For the text-containing cell, return its midpoint in [x, y] coordinate format. 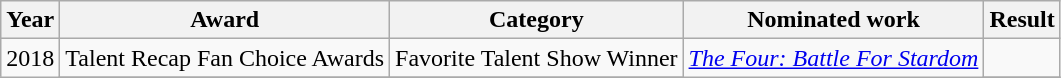
Talent Recap Fan Choice Awards [225, 58]
Favorite Talent Show Winner [536, 58]
2018 [30, 58]
Result [1022, 20]
Year [30, 20]
Nominated work [834, 20]
Category [536, 20]
The Four: Battle For Stardom [834, 58]
Award [225, 20]
